Provide the [X, Y] coordinate of the cell's center where the given text is located.  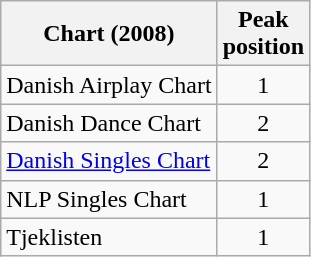
Tjeklisten [109, 237]
NLP Singles Chart [109, 199]
Peakposition [263, 34]
Danish Dance Chart [109, 123]
Chart (2008) [109, 34]
Danish Singles Chart [109, 161]
Danish Airplay Chart [109, 85]
